Identify which cell holds the provided text, then report its [x, y] central coordinate. 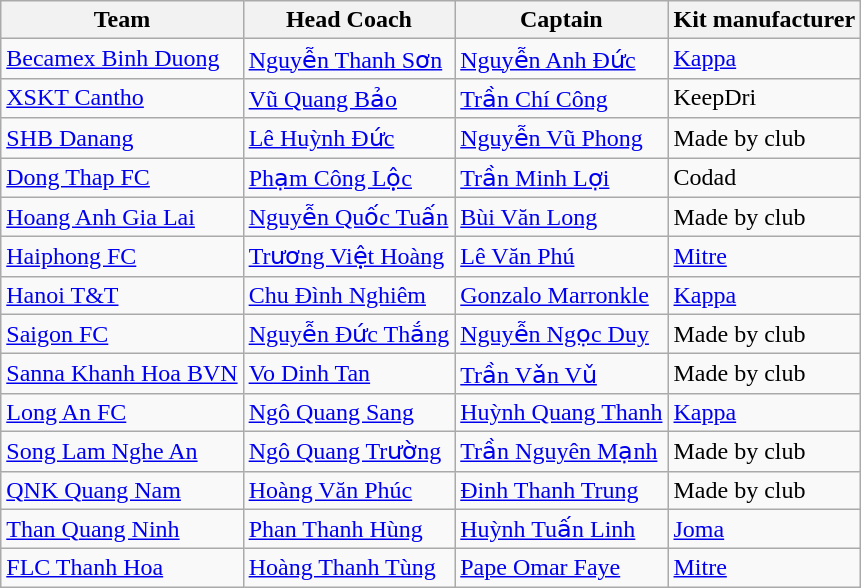
Vũ Quang Bảo [349, 98]
SHB Danang [122, 138]
Becamex Binh Duong [122, 59]
Phan Thanh Hùng [349, 529]
Captain [562, 20]
Sanna Khanh Hoa BVN [122, 374]
Head Coach [349, 20]
Huỳnh Quang Thanh [562, 412]
QNK Quang Nam [122, 490]
XSKT Cantho [122, 98]
Saigon FC [122, 334]
Vo Dinh Tan [349, 374]
Bùi Văn Long [562, 217]
Hanoi T&T [122, 295]
Lê Văn Phú [562, 257]
Nguyễn Anh Đức [562, 59]
Codad [764, 178]
Đinh Thanh Trung [562, 490]
Trần Chí Công [562, 98]
Ngô Quang Trường [349, 451]
Nguyễn Thanh Sơn [349, 59]
Nguyễn Đức Thắng [349, 334]
Nguyễn Ngọc Duy [562, 334]
Trần Minh Lợi [562, 178]
Dong Thap FC [122, 178]
Song Lam Nghe An [122, 451]
Hoàng Văn Phúc [349, 490]
Trần Vǎn Vǔ [562, 374]
Chu Đình Nghiêm [349, 295]
Team [122, 20]
FLC Thanh Hoa [122, 568]
Than Quang Ninh [122, 529]
Kit manufacturer [764, 20]
Gonzalo Marronkle [562, 295]
Hoàng Thanh Tùng [349, 568]
Haiphong FC [122, 257]
Nguyễn Vũ Phong [562, 138]
Hoang Anh Gia Lai [122, 217]
Trương Việt Hoàng [349, 257]
Long An FC [122, 412]
Huỳnh Tuấn Linh [562, 529]
Nguyễn Quốc Tuấn [349, 217]
Joma [764, 529]
Phạm Công Lộc [349, 178]
Ngô Quang Sang [349, 412]
Pape Omar Faye [562, 568]
KeepDri [764, 98]
Lê Huỳnh Đức [349, 138]
Trần Nguyên Mạnh [562, 451]
